Scan for the cell matching the given text and deliver its [x, y] coordinate at center. 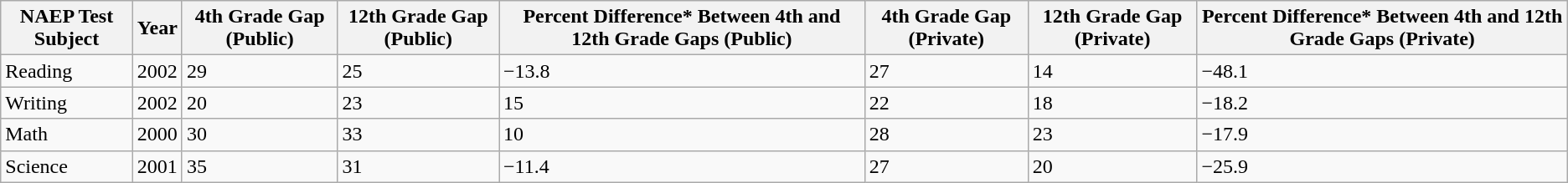
35 [260, 166]
−25.9 [1382, 166]
Math [67, 135]
Science [67, 166]
14 [1112, 71]
15 [682, 103]
12th Grade Gap (Public) [419, 28]
29 [260, 71]
22 [946, 103]
Percent Difference* Between 4th and 12th Grade Gaps (Public) [682, 28]
25 [419, 71]
4th Grade Gap (Private) [946, 28]
30 [260, 135]
Reading [67, 71]
Year [157, 28]
−48.1 [1382, 71]
31 [419, 166]
−13.8 [682, 71]
12th Grade Gap (Private) [1112, 28]
Writing [67, 103]
4th Grade Gap (Public) [260, 28]
Percent Difference* Between 4th and 12th Grade Gaps (Private) [1382, 28]
10 [682, 135]
2001 [157, 166]
2000 [157, 135]
−18.2 [1382, 103]
−17.9 [1382, 135]
NAEP Test Subject [67, 28]
33 [419, 135]
−11.4 [682, 166]
28 [946, 135]
18 [1112, 103]
